Scan for the cell matching the given text and deliver its [X, Y] coordinate at center. 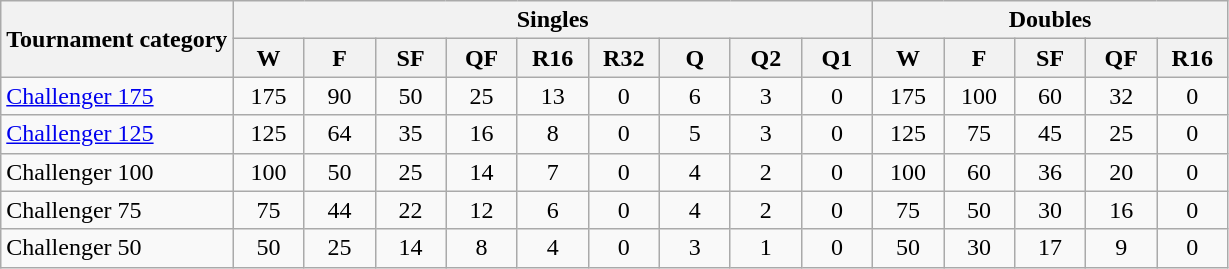
Challenger 100 [117, 172]
9 [1122, 248]
90 [340, 96]
Challenger 175 [117, 96]
1 [766, 248]
44 [340, 210]
Tournament category [117, 39]
12 [482, 210]
36 [1050, 172]
7 [552, 172]
22 [410, 210]
Q [694, 58]
32 [1122, 96]
17 [1050, 248]
Challenger 50 [117, 248]
45 [1050, 134]
Q1 [836, 58]
13 [552, 96]
5 [694, 134]
64 [340, 134]
35 [410, 134]
Challenger 75 [117, 210]
Doubles [1050, 20]
Q2 [766, 58]
R32 [624, 58]
20 [1122, 172]
Challenger 125 [117, 134]
Singles [553, 20]
